Return (x, y) of the center of cell containing provided text 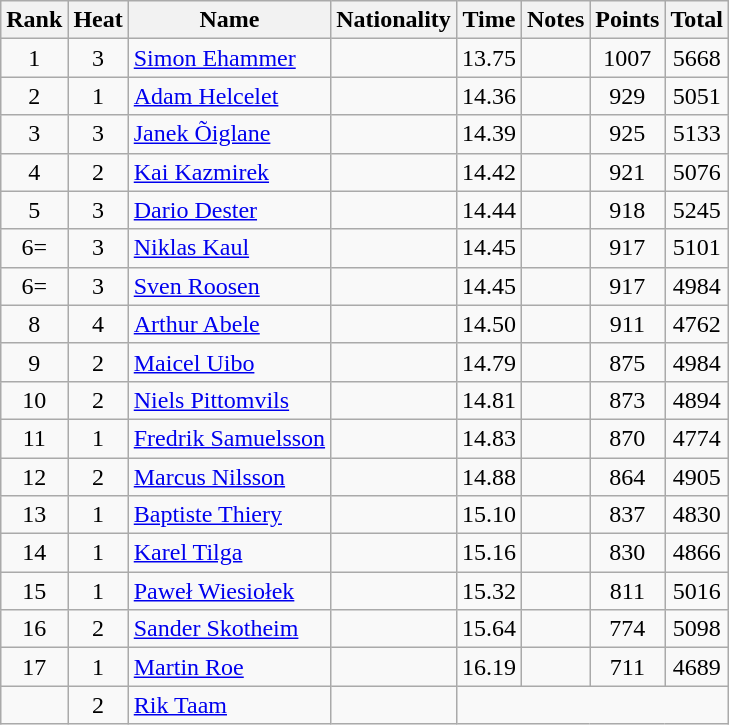
911 (628, 324)
Simon Ehammer (229, 58)
864 (628, 477)
870 (628, 438)
4905 (697, 477)
5051 (697, 96)
4894 (697, 400)
811 (628, 591)
8 (34, 324)
Name (229, 20)
14.44 (488, 210)
14 (34, 553)
Time (488, 20)
Karel Tilga (229, 553)
Rank (34, 20)
Points (628, 20)
5016 (697, 591)
14.83 (488, 438)
4866 (697, 553)
14.88 (488, 477)
Sven Roosen (229, 286)
Total (697, 20)
Janek Õiglane (229, 134)
929 (628, 96)
Maicel Uibo (229, 362)
11 (34, 438)
15.16 (488, 553)
Fredrik Samuelsson (229, 438)
830 (628, 553)
14.42 (488, 172)
4689 (697, 667)
5668 (697, 58)
Notes (555, 20)
16 (34, 629)
14.36 (488, 96)
774 (628, 629)
Marcus Nilsson (229, 477)
16.19 (488, 667)
Sander Skotheim (229, 629)
15.64 (488, 629)
873 (628, 400)
9 (34, 362)
875 (628, 362)
4830 (697, 515)
Niklas Kaul (229, 248)
5101 (697, 248)
15.32 (488, 591)
5245 (697, 210)
Martin Roe (229, 667)
15.10 (488, 515)
1007 (628, 58)
15 (34, 591)
5098 (697, 629)
14.39 (488, 134)
Dario Dester (229, 210)
4762 (697, 324)
13 (34, 515)
Kai Kazmirek (229, 172)
921 (628, 172)
Arthur Abele (229, 324)
711 (628, 667)
17 (34, 667)
4774 (697, 438)
Heat (98, 20)
Adam Helcelet (229, 96)
5133 (697, 134)
5076 (697, 172)
14.79 (488, 362)
14.81 (488, 400)
Baptiste Thiery (229, 515)
Nationality (394, 20)
Paweł Wiesiołek (229, 591)
Rik Taam (229, 705)
5 (34, 210)
14.50 (488, 324)
13.75 (488, 58)
918 (628, 210)
12 (34, 477)
10 (34, 400)
837 (628, 515)
925 (628, 134)
Niels Pittomvils (229, 400)
